Locate the cell with the specified text and output its [x, y] center coordinate. 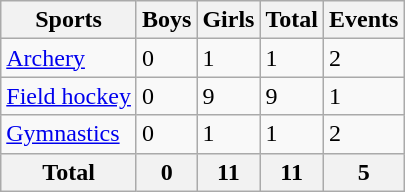
Events [363, 20]
Girls [228, 20]
Boys [166, 20]
Archery [69, 58]
5 [363, 172]
Field hockey [69, 96]
Sports [69, 20]
Gymnastics [69, 134]
